Capture the cell that displays the provided text and extract its (x, y) central coordinate. 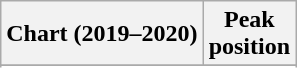
Peakposition (249, 34)
Chart (2019–2020) (102, 34)
